Determine the (x, y) coordinate at the center of the cell enclosing the given text.  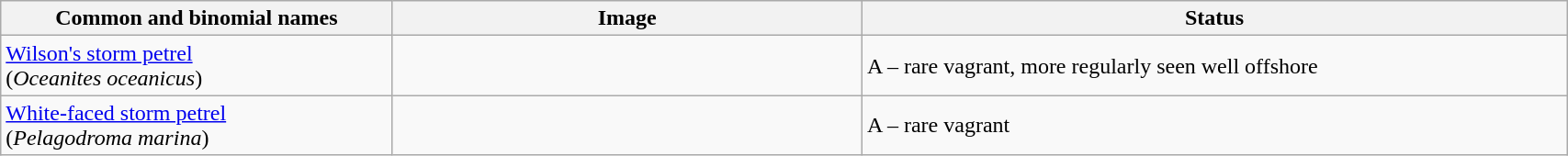
White-faced storm petrel(Pelagodroma marina) (197, 125)
A – rare vagrant, more regularly seen well offshore (1214, 66)
Status (1214, 18)
Image (626, 18)
Wilson's storm petrel(Oceanites oceanicus) (197, 66)
Common and binomial names (197, 18)
A – rare vagrant (1214, 125)
